Scan for the cell matching the given text and deliver its [X, Y] coordinate at center. 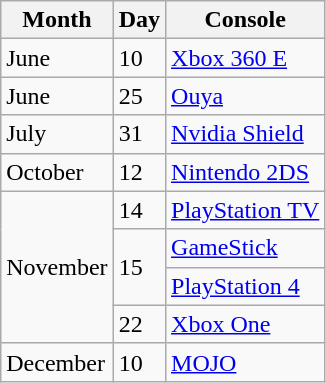
July [57, 134]
Console [246, 20]
PlayStation TV [246, 210]
31 [139, 134]
14 [139, 210]
Ouya [246, 96]
15 [139, 267]
Nintendo 2DS [246, 172]
Nvidia Shield [246, 134]
Month [57, 20]
October [57, 172]
12 [139, 172]
22 [139, 324]
PlayStation 4 [246, 286]
GameStick [246, 248]
December [57, 362]
MOJO [246, 362]
25 [139, 96]
Day [139, 20]
Xbox One [246, 324]
November [57, 267]
Xbox 360 E [246, 58]
